Extract the (X, Y) coordinate from the center of the cell holding the provided text.  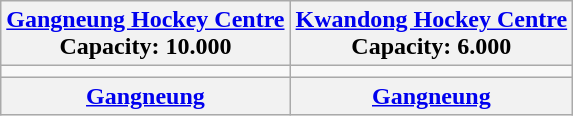
Gangneung Hockey CentreCapacity: 10.000 (146, 34)
Kwandong Hockey CentreCapacity: 6.000 (432, 34)
